Capture the cell that displays the provided text and extract its (x, y) central coordinate. 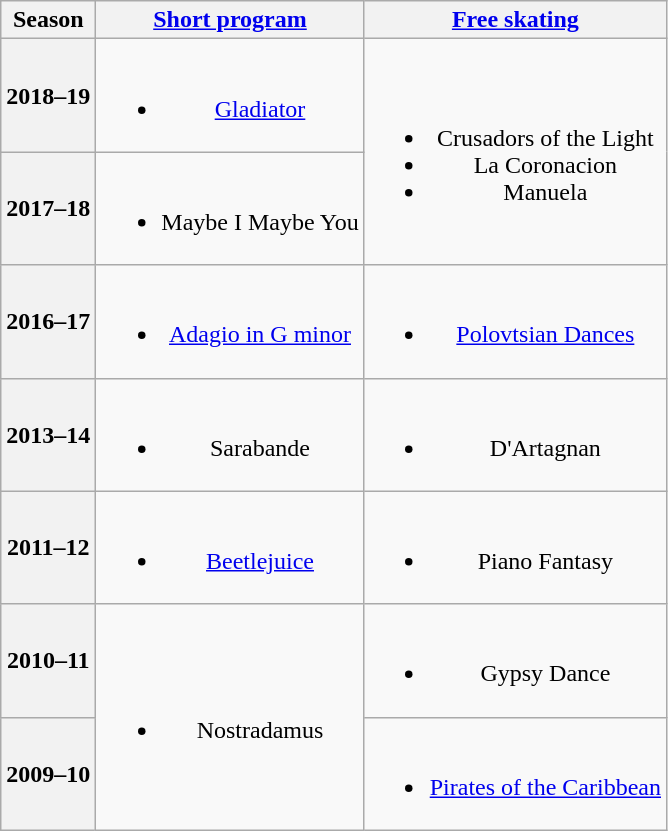
Maybe I Maybe You (230, 208)
Gypsy Dance (515, 660)
Piano Fantasy (515, 548)
2016–17 (48, 322)
Adagio in G minor (230, 322)
2018–19 (48, 96)
2011–12 (48, 548)
Short program (230, 20)
Gladiator (230, 96)
Free skating (515, 20)
2013–14 (48, 434)
Sarabande (230, 434)
Nostradamus (230, 717)
D'Artagnan (515, 434)
Pirates of the Caribbean (515, 774)
2010–11 (48, 660)
Crusadors of the Light La Coronacion Manuela (515, 152)
Polovtsian Dances (515, 322)
2009–10 (48, 774)
2017–18 (48, 208)
Beetlejuice (230, 548)
Season (48, 20)
